Search for the cell housing the specified text and yield its (X, Y) center coordinate. 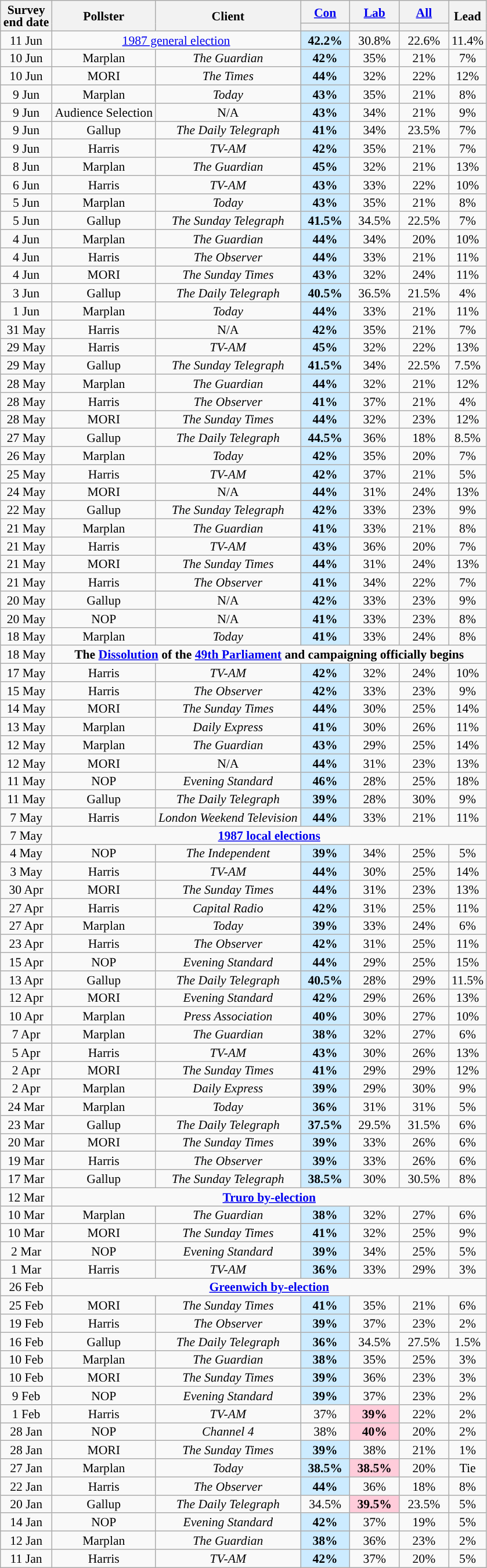
26 May (27, 455)
The Times (228, 77)
20 Jan (27, 1504)
Pollster (103, 16)
19 Mar (27, 1160)
1.5% (468, 1342)
27 May (27, 438)
8.5% (468, 438)
13 May (27, 727)
8 Jun (27, 166)
1 Jun (27, 311)
3 May (27, 871)
London Weekend Television (228, 818)
25 May (27, 474)
20 Mar (27, 1143)
27.5% (424, 1342)
Lead (468, 16)
42.2% (325, 39)
46% (325, 781)
The Dissolution of the 49th Parliament and campaigning officially begins (269, 655)
4 May (27, 854)
19% (424, 1523)
19 Feb (27, 1323)
14 May (27, 709)
Press Association (228, 1016)
30 Apr (27, 890)
Con (325, 12)
11.5% (468, 980)
16 Feb (27, 1342)
23 Apr (27, 944)
3 Jun (27, 293)
7 Apr (27, 1034)
21.5% (424, 293)
1987 local elections (269, 835)
15 May (27, 691)
22 Jan (27, 1486)
17 Mar (27, 1179)
39.5% (375, 1504)
12 Jan (27, 1540)
Greenwich by-election (269, 1287)
All (424, 12)
15 Apr (27, 962)
30.8% (375, 39)
27 Jan (27, 1468)
31.5% (424, 1124)
Surveyend date (27, 16)
Tie (468, 1468)
The Independent (228, 854)
13 Apr (27, 980)
12 Mar (27, 1196)
Truro by-election (269, 1196)
1987 general election (176, 39)
Client (228, 16)
12 Apr (27, 998)
22.6% (424, 39)
17 May (27, 672)
7.5% (468, 366)
36.5% (375, 293)
15% (468, 962)
9 Feb (27, 1396)
24 Mar (27, 1107)
Channel 4 (228, 1432)
1 Feb (27, 1414)
22 May (27, 510)
30.5% (424, 1179)
Lab (375, 12)
5 Apr (27, 1052)
Audience Selection (103, 113)
37.5% (325, 1124)
26 Feb (27, 1287)
1% (468, 1450)
11 Jan (27, 1559)
24 May (27, 491)
10 Apr (27, 1016)
44.5% (325, 438)
14 Jan (27, 1523)
1 Mar (27, 1269)
23 Mar (27, 1124)
Capital Radio (228, 907)
29.5% (375, 1124)
6 Jun (27, 185)
25 Feb (27, 1306)
11.4% (468, 39)
2 Mar (27, 1251)
31 May (27, 329)
11 Jun (27, 39)
